Provide the [x, y] coordinate of the cell's center where the given text is located.  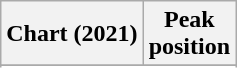
Chart (2021) [72, 34]
Peakposition [189, 34]
